Detect which cell encompasses the target text, then output its (x, y) center coordinate. 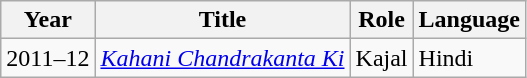
Language (469, 20)
Kajal (382, 58)
Role (382, 20)
Hindi (469, 58)
Title (222, 20)
2011–12 (48, 58)
Kahani Chandrakanta Ki (222, 58)
Year (48, 20)
